Find where the given text appears and provide that cell's center as [x, y] coordinate. 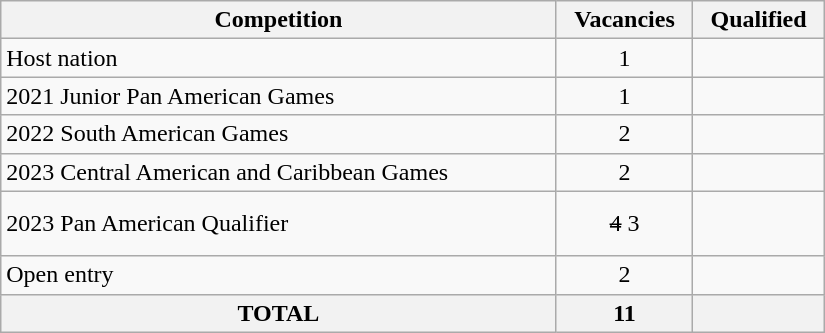
Competition [278, 20]
4 3 [624, 224]
Vacancies [624, 20]
Open entry [278, 275]
Host nation [278, 58]
Qualified [758, 20]
11 [624, 313]
TOTAL [278, 313]
2022 South American Games [278, 134]
2023 Central American and Caribbean Games [278, 172]
2021 Junior Pan American Games [278, 96]
2023 Pan American Qualifier [278, 224]
